Capture the cell that displays the provided text and extract its [X, Y] central coordinate. 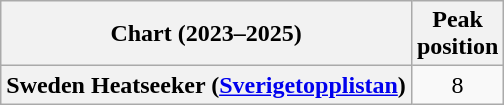
8 [457, 85]
Chart (2023–2025) [206, 34]
Sweden Heatseeker (Sverigetopplistan) [206, 85]
Peakposition [457, 34]
